Detect which cell encompasses the target text, then output its (X, Y) center coordinate. 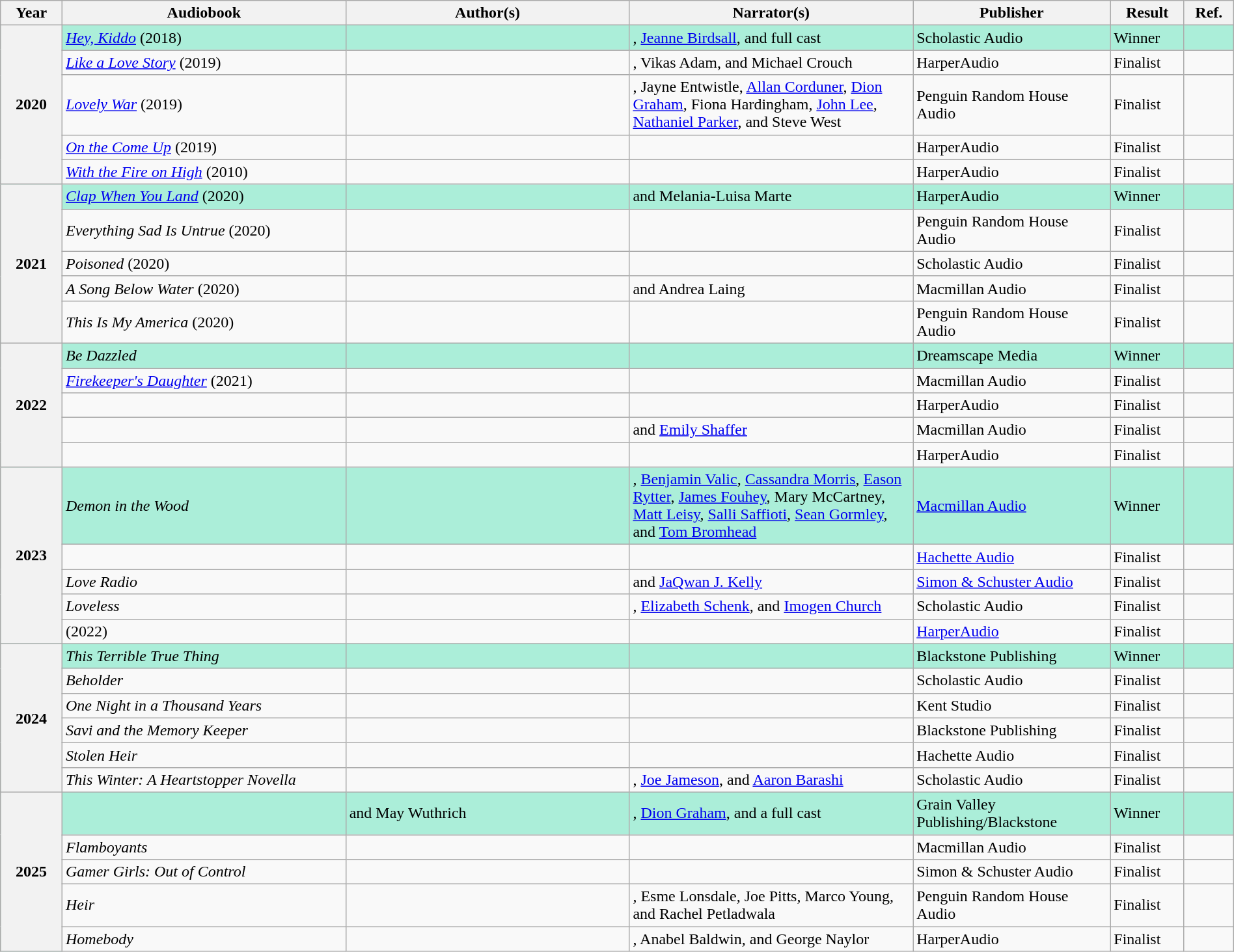
Beholder (204, 681)
, Joe Jameson, and Aaron Barashi (771, 780)
Dreamscape Media (1011, 355)
Narrator(s) (771, 13)
This Terrible True Thing (204, 656)
Firekeeper's Daughter (2021) (204, 381)
Clap When You Land (2020) (204, 197)
, Jeanne Birdsall, and full cast (771, 38)
, Elizabeth Schenk, and Imogen Church (771, 606)
and Melania-Luisa Marte (771, 197)
On the Come Up (2019) (204, 147)
and Emily Shaffer (771, 430)
Stolen Heir (204, 755)
Heir (204, 906)
Be Dazzled (204, 355)
Hey, Kiddo (2018) (204, 38)
Love Radio (204, 582)
2021 (31, 264)
2025 (31, 871)
, Anabel Baldwin, and George Naylor (771, 939)
Lovely War (2019) (204, 105)
(2022) (204, 631)
One Night in a Thousand Years (204, 705)
A Song Below Water (2020) (204, 288)
Ref. (1209, 13)
2022 (31, 405)
2023 (31, 556)
This Is My America (2020) (204, 321)
Author(s) (487, 13)
With the Fire on High (2010) (204, 172)
Savi and the Memory Keeper (204, 730)
and Andrea Laing (771, 288)
Kent Studio (1011, 705)
, Benjamin Valic, Cassandra Morris, Eason Rytter, James Fouhey, Mary McCartney, Matt Leisy, Salli Saffioti, Sean Gormley, and Tom Bromhead (771, 506)
This Winter: A Heartstopper Novella (204, 780)
and May Wuthrich (487, 813)
Like a Love Story (2019) (204, 62)
Grain Valley Publishing/Blackstone (1011, 813)
Demon in the Wood (204, 506)
Poisoned (2020) (204, 264)
Audiobook (204, 13)
, Jayne Entwistle, Allan Corduner, Dion Graham, Fiona Hardingham, John Lee, Nathaniel Parker, and Steve West (771, 105)
Everything Sad Is Untrue (2020) (204, 230)
Homebody (204, 939)
, Dion Graham, and a full cast (771, 813)
Result (1147, 13)
Loveless (204, 606)
2024 (31, 718)
Gamer Girls: Out of Control (204, 872)
2020 (31, 105)
Publisher (1011, 13)
Flamboyants (204, 847)
, Vikas Adam, and Michael Crouch (771, 62)
Year (31, 13)
and JaQwan J. Kelly (771, 582)
, Esme Lonsdale, Joe Pitts, Marco Young, and Rachel Petladwala (771, 906)
